Identify which cell holds the provided text, then report its (x, y) central coordinate. 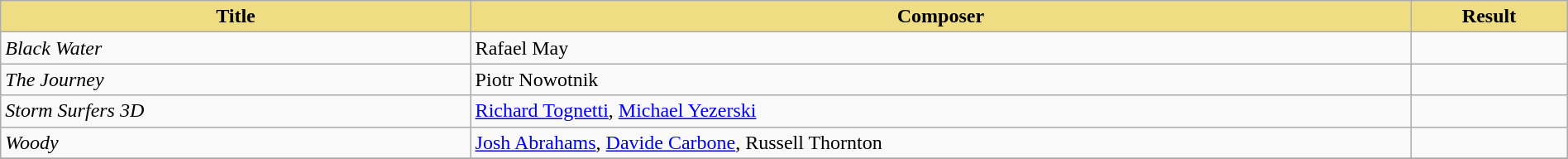
Piotr Nowotnik (941, 79)
Result (1489, 17)
Josh Abrahams, Davide Carbone, Russell Thornton (941, 142)
Rafael May (941, 48)
The Journey (236, 79)
Title (236, 17)
Black Water (236, 48)
Richard Tognetti, Michael Yezerski (941, 111)
Composer (941, 17)
Woody (236, 142)
Storm Surfers 3D (236, 111)
